Output the [x, y] coordinate of the center of the cell containing the given text.  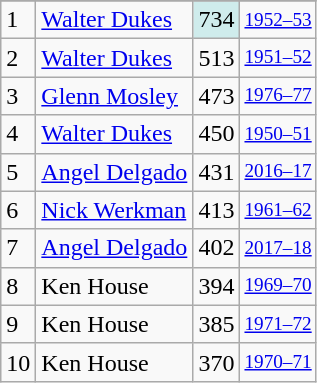
1969–70 [278, 286]
5 [18, 172]
402 [216, 248]
3 [18, 96]
385 [216, 324]
413 [216, 210]
370 [216, 362]
Nick Werkman [114, 210]
1976–77 [278, 96]
1970–71 [278, 362]
2017–18 [278, 248]
1961–62 [278, 210]
473 [216, 96]
1950–51 [278, 134]
7 [18, 248]
1971–72 [278, 324]
4 [18, 134]
6 [18, 210]
513 [216, 58]
9 [18, 324]
8 [18, 286]
2016–17 [278, 172]
1 [18, 20]
734 [216, 20]
Glenn Mosley [114, 96]
10 [18, 362]
1951–52 [278, 58]
394 [216, 286]
431 [216, 172]
2 [18, 58]
1952–53 [278, 20]
450 [216, 134]
